Scan for the cell matching the given text and deliver its (X, Y) coordinate at center. 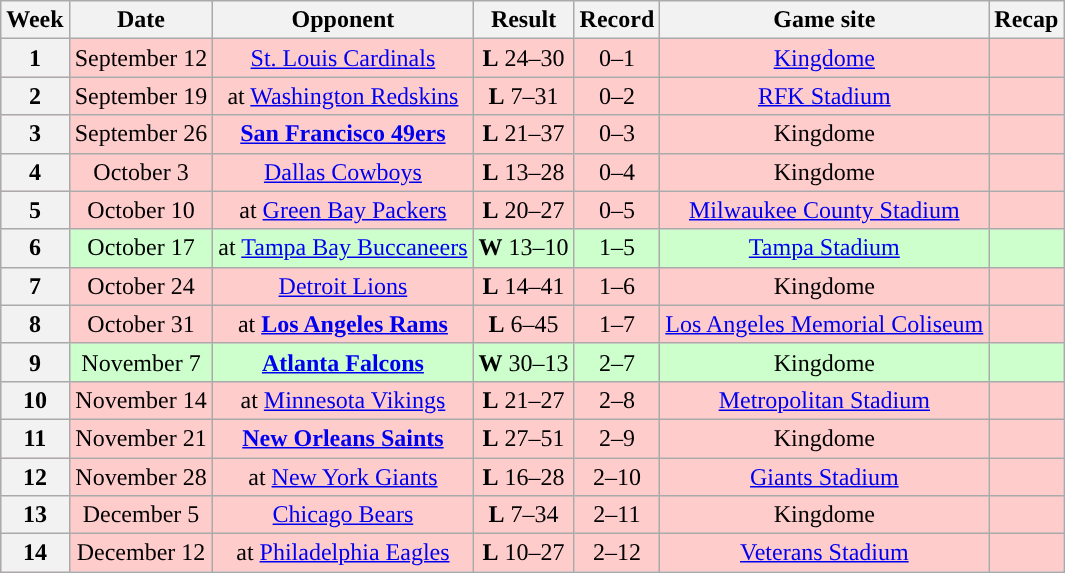
Game site (824, 20)
September 19 (141, 96)
October 31 (141, 324)
November 21 (141, 438)
3 (35, 134)
0–5 (617, 210)
L 7–31 (524, 96)
Recap (1026, 20)
RFK Stadium (824, 96)
L 6–45 (524, 324)
2 (35, 96)
W 13–10 (524, 248)
at Philadelphia Eagles (343, 553)
at Washington Redskins (343, 96)
October 3 (141, 172)
Veterans Stadium (824, 553)
New Orleans Saints (343, 438)
Los Angeles Memorial Coliseum (824, 324)
L 21–37 (524, 134)
Milwaukee County Stadium (824, 210)
September 12 (141, 58)
Week (35, 20)
4 (35, 172)
L 27–51 (524, 438)
December 12 (141, 553)
8 (35, 324)
2–12 (617, 553)
October 17 (141, 248)
Atlanta Falcons (343, 362)
1 (35, 58)
0–3 (617, 134)
13 (35, 515)
at Minnesota Vikings (343, 400)
November 28 (141, 477)
L 21–27 (524, 400)
L 20–27 (524, 210)
2–11 (617, 515)
L 14–41 (524, 286)
14 (35, 553)
San Francisco 49ers (343, 134)
1–6 (617, 286)
9 (35, 362)
1–5 (617, 248)
September 26 (141, 134)
12 (35, 477)
6 (35, 248)
5 (35, 210)
Dallas Cowboys (343, 172)
Record (617, 20)
0–2 (617, 96)
2–8 (617, 400)
October 24 (141, 286)
Giants Stadium (824, 477)
0–1 (617, 58)
Detroit Lions (343, 286)
2–7 (617, 362)
W 30–13 (524, 362)
Chicago Bears (343, 515)
Metropolitan Stadium (824, 400)
10 (35, 400)
at Los Angeles Rams (343, 324)
November 7 (141, 362)
11 (35, 438)
November 14 (141, 400)
L 7–34 (524, 515)
October 10 (141, 210)
1–7 (617, 324)
St. Louis Cardinals (343, 58)
L 24–30 (524, 58)
at Tampa Bay Buccaneers (343, 248)
Tampa Stadium (824, 248)
Opponent (343, 20)
at Green Bay Packers (343, 210)
0–4 (617, 172)
2–9 (617, 438)
L 10–27 (524, 553)
Result (524, 20)
2–10 (617, 477)
Date (141, 20)
L 16–28 (524, 477)
at New York Giants (343, 477)
L 13–28 (524, 172)
7 (35, 286)
December 5 (141, 515)
